From the cell containing the given text, extract its center point as (X, Y) coordinate. 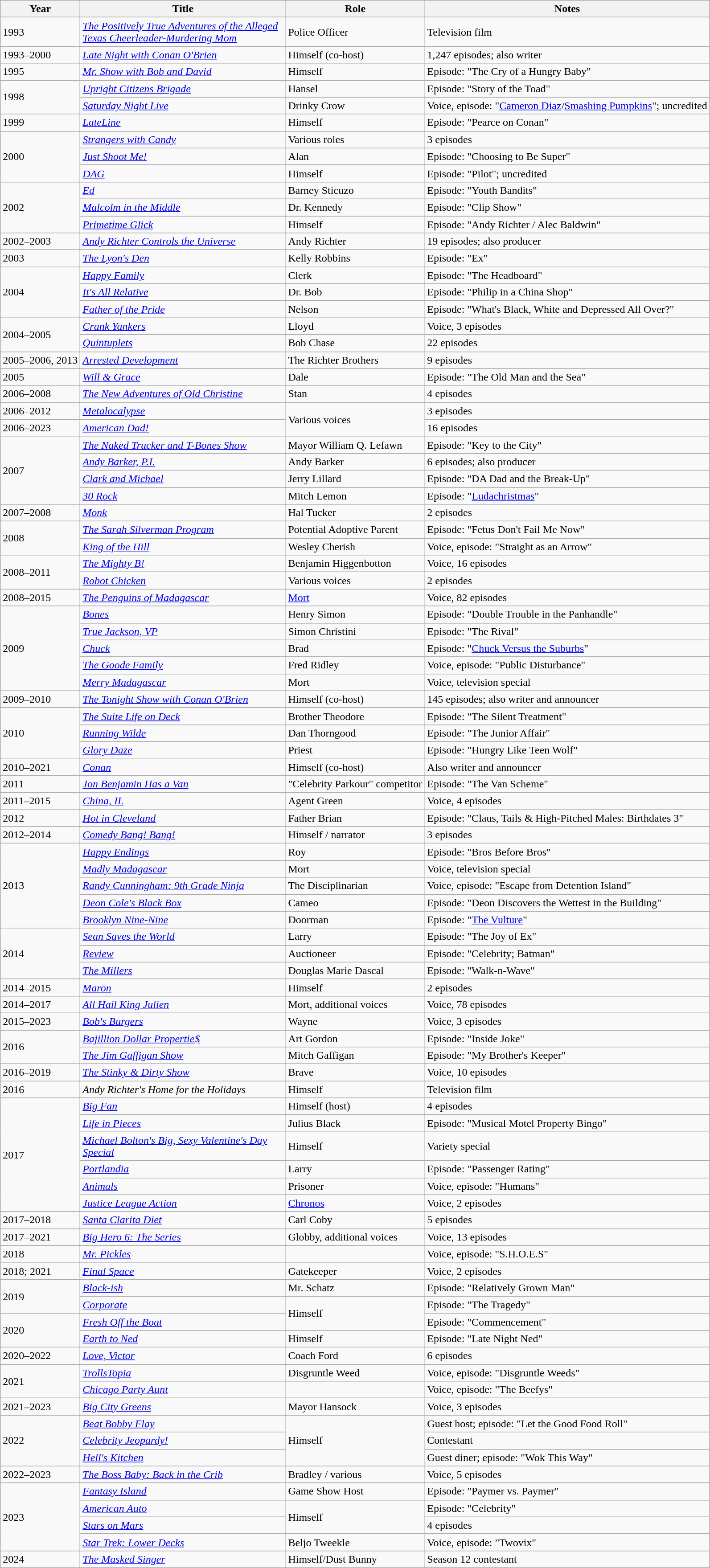
2010 (40, 733)
Episode: "Youth Bandits" (567, 190)
Crank Yankers (183, 326)
True Jackson, VP (183, 631)
2022 (40, 1441)
Episode: "Pilot"; uncredited (567, 173)
The Tonight Show with Conan O'Brien (183, 699)
Guest host; episode: "Let the Good Food Roll" (567, 1424)
Fred Ridley (355, 665)
Maron (183, 987)
Notes (567, 9)
The Suite Life on Deck (183, 716)
Bradley / various (355, 1474)
Episode: "My Brother's Keeper" (567, 1056)
Stan (355, 394)
Mr. Schatz (355, 1288)
Bones (183, 614)
Hal Tucker (355, 513)
Year (40, 9)
2004–2005 (40, 335)
2024 (40, 1559)
Voice, episode: "S.H.O.E.S" (567, 1254)
2014–2015 (40, 987)
Strangers with Candy (183, 139)
Wayne (355, 1021)
2008–2015 (40, 598)
2008–2011 (40, 572)
TrollsTopia (183, 1373)
1,247 episodes; also writer (567, 55)
Santa Clarita Diet (183, 1220)
Episode: "Andy Richter / Alec Baldwin" (567, 224)
Episode: "Late Night Ned" (567, 1339)
2007–2008 (40, 513)
2018 (40, 1254)
Douglas Marie Dascal (355, 970)
30 Rock (183, 496)
19 episodes; also producer (567, 242)
2013 (40, 886)
Season 12 contestant (567, 1559)
2012 (40, 818)
6 episodes (567, 1356)
2020–2022 (40, 1356)
1999 (40, 123)
"Celebrity Parkour" competitor (355, 784)
2019 (40, 1296)
Episode: "Relatively Grown Man" (567, 1288)
Episode: "Claus, Tails & High-Pitched Males: Birthdates 3" (567, 818)
The Mighty B! (183, 564)
Henry Simon (355, 614)
2006–2023 (40, 428)
Bajillion Dollar Propertie$ (183, 1039)
2023 (40, 1517)
Dan Thorngood (355, 733)
2003 (40, 258)
Clark and Michael (183, 479)
Simon Christini (355, 631)
Bob's Burgers (183, 1021)
Bob Chase (355, 343)
Contestant (567, 1441)
Alan (355, 156)
Mayor William Q. Lefawn (355, 445)
Kelly Robbins (355, 258)
Mr. Show with Bob and David (183, 72)
Dr. Bob (355, 292)
The Sarah Silverman Program (183, 530)
Drinky Crow (355, 106)
2017 (40, 1155)
Madly Madagascar (183, 869)
Just Shoot Me! (183, 156)
Mayor Hansock (355, 1407)
2009–2010 (40, 699)
Priest (355, 750)
The Boss Baby: Back in the Crib (183, 1474)
Voice, episode: "Disgruntle Weeds" (567, 1373)
2018; 2021 (40, 1271)
Episode: "The Cry of a Hungry Baby" (567, 72)
The Positively True Adventures of the Alleged Texas Cheerleader-Murdering Mom (183, 32)
Big Fan (183, 1106)
Episode: "Commencement" (567, 1322)
Coach Ford (355, 1356)
Father Brian (355, 818)
Barney Sticuzo (355, 190)
Episode: "Ex" (567, 258)
2000 (40, 156)
Episode: "Clip Show" (567, 207)
Brooklyn Nine-Nine (183, 920)
DAG (183, 173)
Episode: "The Tragedy" (567, 1305)
The Goode Family (183, 665)
Disgruntle Weed (355, 1373)
Wesley Cherish (355, 547)
Hot in Cleveland (183, 818)
Chicago Party Aunt (183, 1390)
Prisoner (355, 1186)
Big Hero 6: The Series (183, 1237)
Animals (183, 1186)
Deon Cole's Black Box (183, 903)
2017–2018 (40, 1220)
Episode: "Choosing to Be Super" (567, 156)
Hell's Kitchen (183, 1457)
Agent Green (355, 801)
Review (183, 954)
Gatekeeper (355, 1271)
Will & Grace (183, 377)
Mitch Lemon (355, 496)
Episode: "Passenger Rating" (567, 1169)
Episode: "The Headboard" (567, 275)
Voice, 82 episodes (567, 598)
Celebrity Jeopardy! (183, 1441)
Episode: "DA Dad and the Break-Up" (567, 479)
Dr. Kennedy (355, 207)
Saturday Night Live (183, 106)
Sean Saves the World (183, 937)
Andy Richter (355, 242)
Game Show Host (355, 1491)
Upright Citizens Brigade (183, 89)
Police Officer (355, 32)
22 episodes (567, 343)
Himself / narrator (355, 835)
2015–2023 (40, 1021)
2022–2023 (40, 1474)
Final Space (183, 1271)
2017–2021 (40, 1237)
Episode: "Philip in a China Shop" (567, 292)
Andy Richter's Home for the Holidays (183, 1089)
2002–2003 (40, 242)
Arrested Development (183, 360)
Art Gordon (355, 1039)
Voice, episode: "Humans" (567, 1186)
Malcolm in the Middle (183, 207)
Brave (355, 1073)
Andy Richter Controls the Universe (183, 242)
Michael Bolton's Big, Sexy Valentine's Day Special (183, 1146)
The New Adventures of Old Christine (183, 394)
Episode: "Fetus Don't Fail Me Now" (567, 530)
Beljo Tweekle (355, 1542)
Globby, additional voices (355, 1237)
Doorman (355, 920)
Beat Bobby Flay (183, 1424)
Episode: "Bros Before Bros" (567, 852)
China, IL (183, 801)
1993 (40, 32)
2011–2015 (40, 801)
Mr. Pickles (183, 1254)
Variety special (567, 1146)
16 episodes (567, 428)
Episode: "The Joy of Ex" (567, 937)
1995 (40, 72)
Fresh Off the Boat (183, 1322)
2021 (40, 1381)
2011 (40, 784)
2014–2017 (40, 1004)
Portlandia (183, 1169)
2007 (40, 470)
145 episodes; also writer and announcer (567, 699)
Role (355, 9)
Star Trek: Lower Decks (183, 1542)
The Millers (183, 970)
1998 (40, 97)
Love, Victor (183, 1356)
9 episodes (567, 360)
Jerry Lillard (355, 479)
Mitch Gaffigan (355, 1056)
Episode: "Celebrity; Batman" (567, 954)
Andy Barker, P.I. (183, 462)
Dale (355, 377)
Episode: "Musical Motel Property Bingo" (567, 1123)
The Naked Trucker and T-Bones Show (183, 445)
It's All Relative (183, 292)
Andy Barker (355, 462)
Episode: "Paymer vs. Paymer" (567, 1491)
2008 (40, 538)
Auctioneer (355, 954)
Episode: "Double Trouble in the Panhandle" (567, 614)
2005 (40, 377)
Title (183, 9)
Comedy Bang! Bang! (183, 835)
Various roles (355, 139)
Himself (host) (355, 1106)
The Stinky & Dirty Show (183, 1073)
The Richter Brothers (355, 360)
2016–2019 (40, 1073)
Guest diner; episode: "Wok This Way" (567, 1457)
Lloyd (355, 326)
2006–2012 (40, 411)
Corporate (183, 1305)
Brother Theodore (355, 716)
2002 (40, 207)
Chronos (355, 1203)
Episode: "Ludachristmas" (567, 496)
Black-ish (183, 1288)
Father of the Pride (183, 309)
Voice, 13 episodes (567, 1237)
Episode: "The Old Man and the Sea" (567, 377)
2005–2006, 2013 (40, 360)
Fantasy Island (183, 1491)
Monk (183, 513)
Happy Family (183, 275)
Episode: "Deon Discovers the Wettest in the Building" (567, 903)
Voice, episode: "Public Disturbance" (567, 665)
Late Night with Conan O'Brien (183, 55)
Voice, episode: "The Beefys" (567, 1390)
Voice, episode: "Twovix" (567, 1542)
Randy Cunningham: 9th Grade Ninja (183, 886)
Hansel (355, 89)
American Auto (183, 1508)
1993–2000 (40, 55)
LateLine (183, 123)
Voice, 78 episodes (567, 1004)
Episode: "Pearce on Conan" (567, 123)
Earth to Ned (183, 1339)
Voice, 10 episodes (567, 1073)
Episode: "Hungry Like Teen Wolf" (567, 750)
2014 (40, 954)
Voice, episode: "Straight as an Arrow" (567, 547)
6 episodes; also producer (567, 462)
Potential Adoptive Parent (355, 530)
The Masked Singer (183, 1559)
Running Wilde (183, 733)
Happy Endings (183, 852)
The Jim Gaffigan Show (183, 1056)
Merry Madagascar (183, 682)
Voice, episode: "Cameron Diaz/Smashing Pumpkins"; uncredited (567, 106)
2020 (40, 1331)
American Dad! (183, 428)
Episode: "Walk-n-Wave" (567, 970)
Julius Black (355, 1123)
Voice, 4 episodes (567, 801)
Robot Chicken (183, 581)
Voice, episode: "Escape from Detention Island" (567, 886)
Big City Greens (183, 1407)
The Lyon's Den (183, 258)
Clerk (355, 275)
Quintuplets (183, 343)
2004 (40, 292)
Episode: "Story of the Toad" (567, 89)
The Penguins of Madagascar (183, 598)
2009 (40, 648)
Episode: "The Van Scheme" (567, 784)
All Hail King Julien (183, 1004)
Episode: "Chuck Versus the Suburbs" (567, 648)
Episode: "The Silent Treatment" (567, 716)
Glory Daze (183, 750)
Episode: "Inside Joke" (567, 1039)
2006–2008 (40, 394)
Episode: "Key to the City" (567, 445)
Voice, 16 episodes (567, 564)
Mort, additional voices (355, 1004)
Episode: "The Vulture" (567, 920)
Stars on Mars (183, 1525)
Ed (183, 190)
Brad (355, 648)
Carl Coby (355, 1220)
Episode: "The Junior Affair" (567, 733)
Benjamin Higgenbotton (355, 564)
Episode: "The Rival" (567, 631)
Episode: "Celebrity" (567, 1508)
Metalocalypse (183, 411)
Chuck (183, 648)
2012–2014 (40, 835)
The Disciplinarian (355, 886)
Cameo (355, 903)
King of the Hill (183, 547)
Roy (355, 852)
2021–2023 (40, 1407)
Episode: "What's Black, White and Depressed All Over?" (567, 309)
Nelson (355, 309)
2010–2021 (40, 767)
Primetime Glick (183, 224)
Himself/Dust Bunny (355, 1559)
Conan (183, 767)
Voice, 5 episodes (567, 1474)
Life in Pieces (183, 1123)
5 episodes (567, 1220)
Jon Benjamin Has a Van (183, 784)
Justice League Action (183, 1203)
Also writer and announcer (567, 767)
